Detect which cell encompasses the target text, then output its (X, Y) center coordinate. 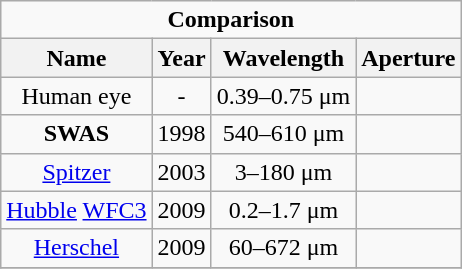
Hubble WFC3 (76, 210)
540–610 μm (284, 134)
3–180 μm (284, 172)
Herschel (76, 248)
1998 (182, 134)
0.39–0.75 μm (284, 96)
Year (182, 58)
Comparison (231, 20)
Name (76, 58)
2003 (182, 172)
SWAS (76, 134)
- (182, 96)
Wavelength (284, 58)
Human eye (76, 96)
Aperture (408, 58)
Spitzer (76, 172)
0.2–1.7 μm (284, 210)
60–672 μm (284, 248)
